Capture the cell that displays the provided text and extract its (x, y) central coordinate. 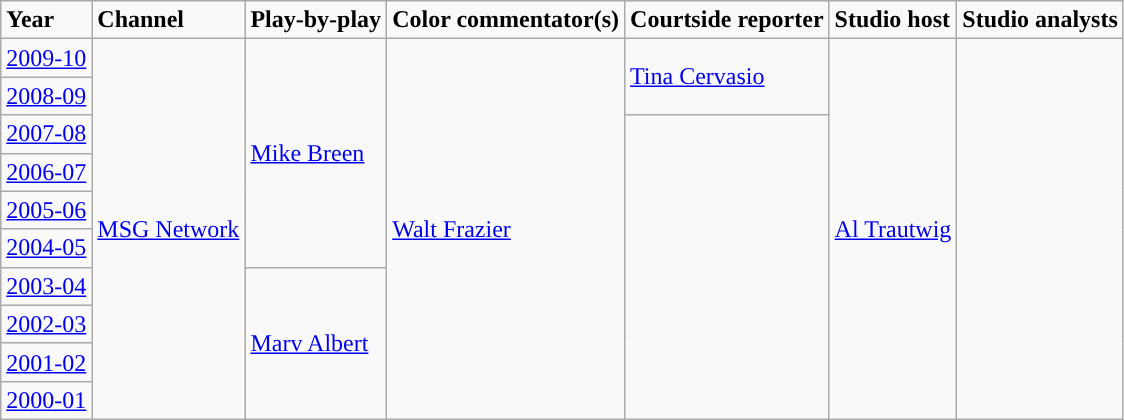
2003-04 (46, 286)
Studio analysts (1040, 20)
2006-07 (46, 172)
2008-09 (46, 96)
Walt Frazier (506, 230)
Mike Breen (316, 153)
Marv Albert (316, 343)
Channel (168, 20)
2007-08 (46, 134)
Tina Cervasio (728, 77)
2000-01 (46, 400)
2009-10 (46, 58)
Courtside reporter (728, 20)
Year (46, 20)
Al Trautwig (893, 230)
2004-05 (46, 248)
Color commentator(s) (506, 20)
2002-03 (46, 324)
2001-02 (46, 362)
2005-06 (46, 210)
MSG Network (168, 230)
Play-by-play (316, 20)
Studio host (893, 20)
